Determine the (x, y) coordinate at the center of the cell enclosing the given text.  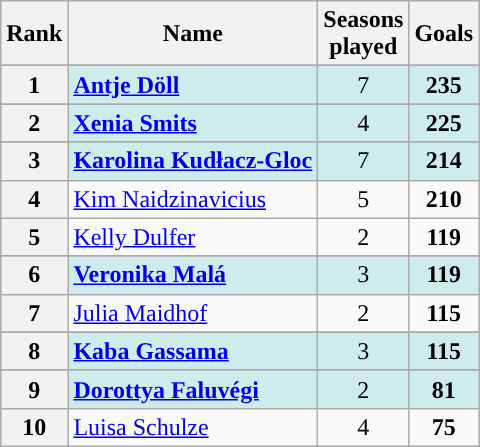
225 (444, 123)
8 (34, 351)
Xenia Smits (193, 123)
Karolina Kudłacz-Gloc (193, 161)
Kaba Gassama (193, 351)
75 (444, 427)
9 (34, 389)
Goals (444, 34)
Julia Maidhof (193, 313)
Seasonsplayed (364, 34)
Rank (34, 34)
Luisa Schulze (193, 427)
Kim Naidzinavicius (193, 199)
Kelly Dulfer (193, 237)
81 (444, 389)
235 (444, 85)
214 (444, 161)
210 (444, 199)
Antje Döll (193, 85)
1 (34, 85)
Name (193, 34)
10 (34, 427)
6 (34, 275)
Dorottya Faluvégi (193, 389)
Veronika Malá (193, 275)
